Capture the cell that displays the provided text and extract its [x, y] central coordinate. 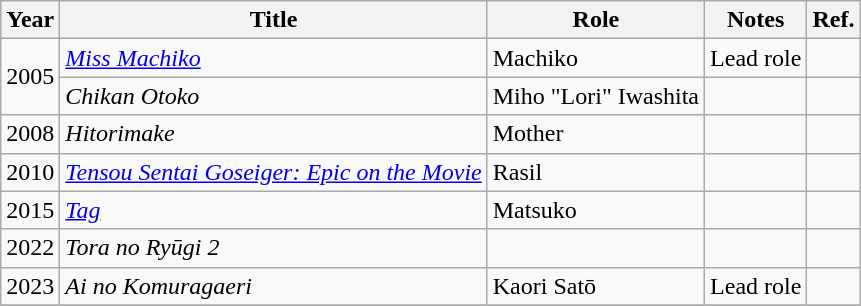
Notes [756, 20]
Miss Machiko [274, 58]
Tora no Ryūgi 2 [274, 248]
2005 [30, 77]
Title [274, 20]
Chikan Otoko [274, 96]
Ref. [834, 20]
2015 [30, 210]
Tensou Sentai Goseiger: Epic on the Movie [274, 172]
Rasil [596, 172]
Year [30, 20]
Machiko [596, 58]
Miho "Lori" Iwashita [596, 96]
Kaori Satō [596, 286]
Tag [274, 210]
Hitorimake [274, 134]
2008 [30, 134]
Mother [596, 134]
2010 [30, 172]
Ai no Komuragaeri [274, 286]
Matsuko [596, 210]
2023 [30, 286]
2022 [30, 248]
Role [596, 20]
